Provide the (x, y) coordinate of the cell's center where the given text is located.  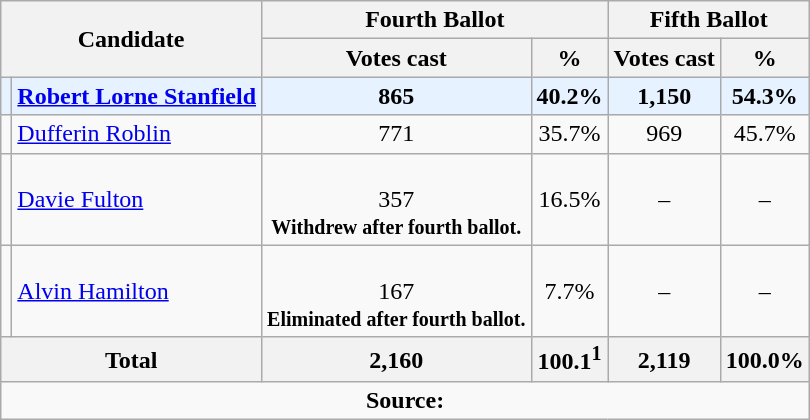
100.11 (570, 360)
Fifth Ballot (708, 20)
1,150 (664, 96)
54.3% (764, 96)
969 (664, 134)
357Withdrew after fourth ballot. (396, 199)
100.0% (764, 360)
Source: (406, 401)
Candidate (132, 39)
771 (396, 134)
Robert Lorne Stanfield (137, 96)
Dufferin Roblin (137, 134)
2,160 (396, 360)
7.7% (570, 291)
45.7% (764, 134)
Davie Fulton (137, 199)
40.2% (570, 96)
167Eliminated after fourth ballot. (396, 291)
Total (132, 360)
865 (396, 96)
16.5% (570, 199)
35.7% (570, 134)
Fourth Ballot (436, 20)
Alvin Hamilton (137, 291)
2,119 (664, 360)
